Find where the given text appears and provide that cell's center as (x, y) coordinate. 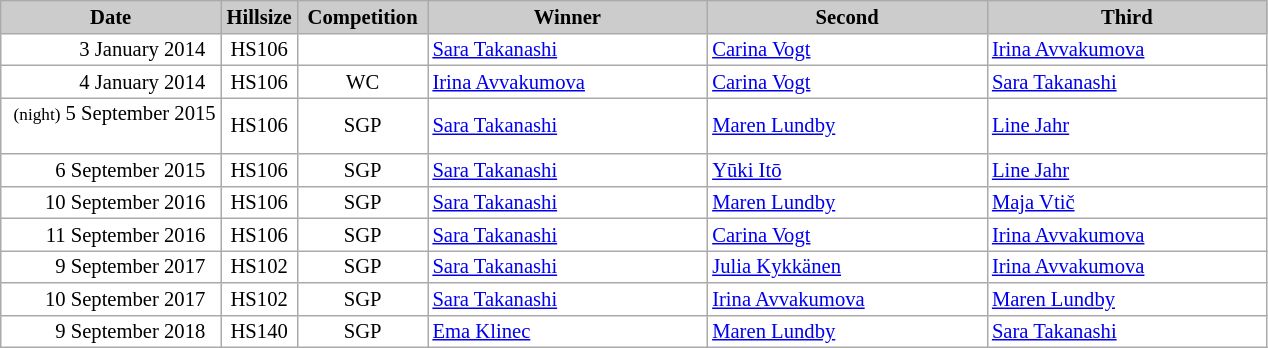
Ema Klinec (568, 331)
Maja Vtič (1127, 202)
9 September 2018 (111, 331)
11 September 2016 (111, 234)
10 September 2017 (111, 298)
3 January 2014 (111, 49)
4 January 2014 (111, 81)
HS140 (258, 331)
6 September 2015 (111, 170)
Third (1127, 16)
WC (363, 81)
9 September 2017 (111, 266)
Date (111, 16)
Julia Kykkänen (847, 266)
Winner (568, 16)
(night) 5 September 2015 (111, 125)
Yūki Itō (847, 170)
Competition (363, 16)
Hillsize (258, 16)
10 September 2016 (111, 202)
Second (847, 16)
